Locate the cell with the specified text and output its [x, y] center coordinate. 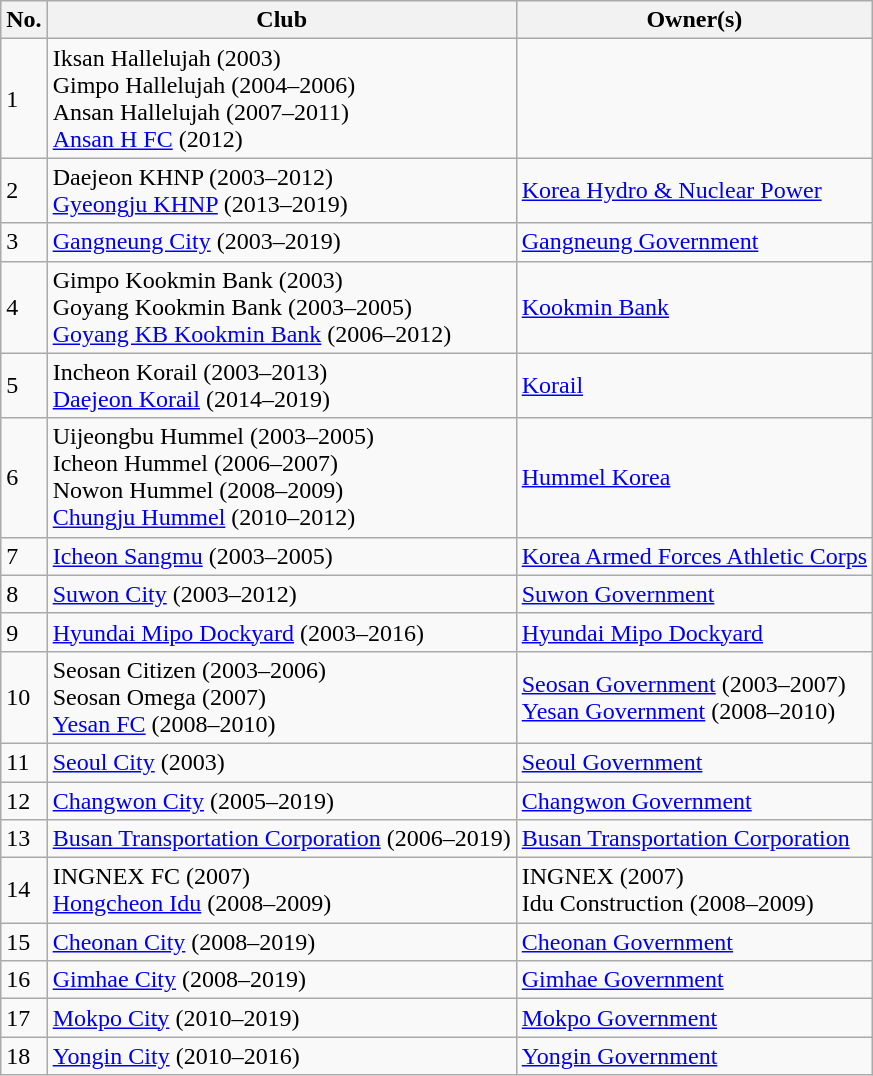
Seoul City (2003) [282, 762]
7 [24, 556]
Gangneung City (2003–2019) [282, 242]
16 [24, 980]
Changwon City (2005–2019) [282, 801]
Yongin City (2010–2016) [282, 1056]
9 [24, 632]
17 [24, 1018]
INGNEX (2007)Idu Construction (2008–2009) [694, 890]
14 [24, 890]
Suwon City (2003–2012) [282, 594]
Mokpo City (2010–2019) [282, 1018]
Gimhae City (2008–2019) [282, 980]
Iksan Hallelujah (2003)Gimpo Hallelujah (2004–2006)Ansan Hallelujah (2007–2011)Ansan H FC (2012) [282, 98]
10 [24, 697]
Club [282, 20]
INGNEX FC (2007)Hongcheon Idu (2008–2009) [282, 890]
2 [24, 190]
Gimhae Government [694, 980]
Gangneung Government [694, 242]
Cheonan Government [694, 942]
Daejeon KHNP (2003–2012)Gyeongju KHNP (2013–2019) [282, 190]
No. [24, 20]
Gimpo Kookmin Bank (2003)Goyang Kookmin Bank (2003–2005)Goyang KB Kookmin Bank (2006–2012) [282, 307]
Hyundai Mipo Dockyard [694, 632]
Busan Transportation Corporation (2006–2019) [282, 839]
11 [24, 762]
1 [24, 98]
Seosan Government (2003–2007)Yesan Government (2008–2010) [694, 697]
Hummel Korea [694, 478]
3 [24, 242]
13 [24, 839]
Uijeongbu Hummel (2003–2005)Icheon Hummel (2006–2007)Nowon Hummel (2008–2009)Chungju Hummel (2010–2012) [282, 478]
18 [24, 1056]
15 [24, 942]
Suwon Government [694, 594]
Owner(s) [694, 20]
8 [24, 594]
Kookmin Bank [694, 307]
Busan Transportation Corporation [694, 839]
Incheon Korail (2003–2013)Daejeon Korail (2014–2019) [282, 386]
Seosan Citizen (2003–2006)Seosan Omega (2007)Yesan FC (2008–2010) [282, 697]
Changwon Government [694, 801]
Mokpo Government [694, 1018]
Korail [694, 386]
Icheon Sangmu (2003–2005) [282, 556]
Yongin Government [694, 1056]
6 [24, 478]
12 [24, 801]
5 [24, 386]
Hyundai Mipo Dockyard (2003–2016) [282, 632]
Korea Hydro & Nuclear Power [694, 190]
Korea Armed Forces Athletic Corps [694, 556]
Cheonan City (2008–2019) [282, 942]
Seoul Government [694, 762]
4 [24, 307]
